Search for the cell housing the specified text and yield its [X, Y] center coordinate. 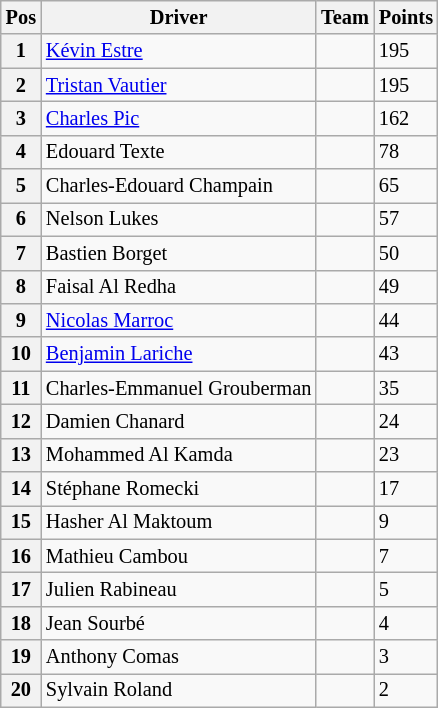
Pos [21, 17]
Kévin Estre [178, 51]
8 [21, 287]
Nicolas Marroc [178, 320]
20 [21, 690]
23 [406, 455]
49 [406, 287]
24 [406, 421]
50 [406, 253]
Hasher Al Maktoum [178, 522]
11 [21, 388]
16 [21, 556]
Bastien Borget [178, 253]
Stéphane Romecki [178, 489]
19 [21, 657]
Edouard Texte [178, 152]
Damien Chanard [178, 421]
6 [21, 219]
Faisal Al Redha [178, 287]
Mohammed Al Kamda [178, 455]
Anthony Comas [178, 657]
Points [406, 17]
Charles-Emmanuel Grouberman [178, 388]
Jean Sourbé [178, 623]
14 [21, 489]
Driver [178, 17]
65 [406, 186]
162 [406, 118]
10 [21, 354]
Tristan Vautier [178, 85]
Mathieu Cambou [178, 556]
12 [21, 421]
15 [21, 522]
Benjamin Lariche [178, 354]
35 [406, 388]
Sylvain Roland [178, 690]
78 [406, 152]
Charles Pic [178, 118]
44 [406, 320]
1 [21, 51]
Team [345, 17]
13 [21, 455]
18 [21, 623]
Julien Rabineau [178, 589]
Charles-Edouard Champain [178, 186]
43 [406, 354]
Nelson Lukes [178, 219]
57 [406, 219]
